Find where the given text appears and provide that cell's center as (X, Y) coordinate. 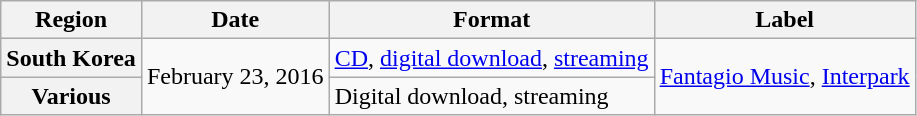
Label (784, 20)
CD, digital download, streaming (492, 58)
Format (492, 20)
Fantagio Music, Interpark (784, 77)
Region (72, 20)
South Korea (72, 58)
Date (235, 20)
February 23, 2016 (235, 77)
Digital download, streaming (492, 96)
Various (72, 96)
